Detect which cell encompasses the target text, then output its (X, Y) center coordinate. 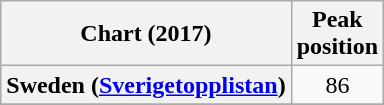
86 (337, 85)
Chart (2017) (146, 34)
Sweden (Sverigetopplistan) (146, 85)
Peak position (337, 34)
